Provide the [X, Y] coordinate of the cell's center where the given text is located.  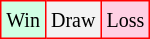
Win [24, 20]
Loss [126, 20]
Draw [72, 20]
